From the cell containing the given text, extract its center point as [X, Y] coordinate. 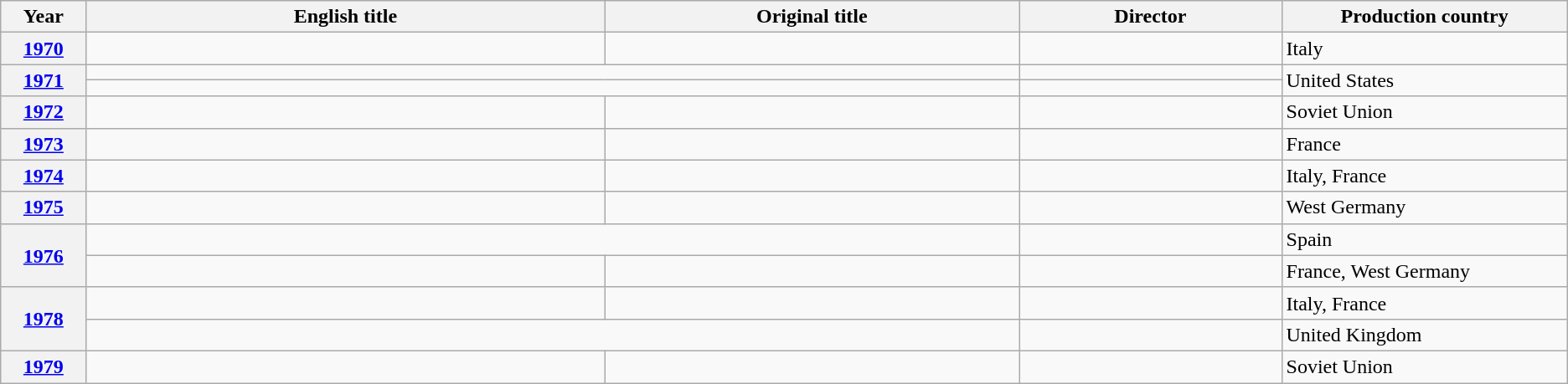
West Germany [1424, 207]
1979 [44, 366]
France [1424, 144]
1973 [44, 144]
1971 [44, 80]
1975 [44, 207]
United States [1424, 80]
Director [1151, 17]
United Kingdom [1424, 335]
Year [44, 17]
Original title [812, 17]
1972 [44, 112]
Spain [1424, 239]
English title [345, 17]
1976 [44, 255]
1974 [44, 176]
1970 [44, 49]
Italy [1424, 49]
1978 [44, 319]
Production country [1424, 17]
France, West Germany [1424, 271]
